Locate the cell with the specified text and output its [X, Y] center coordinate. 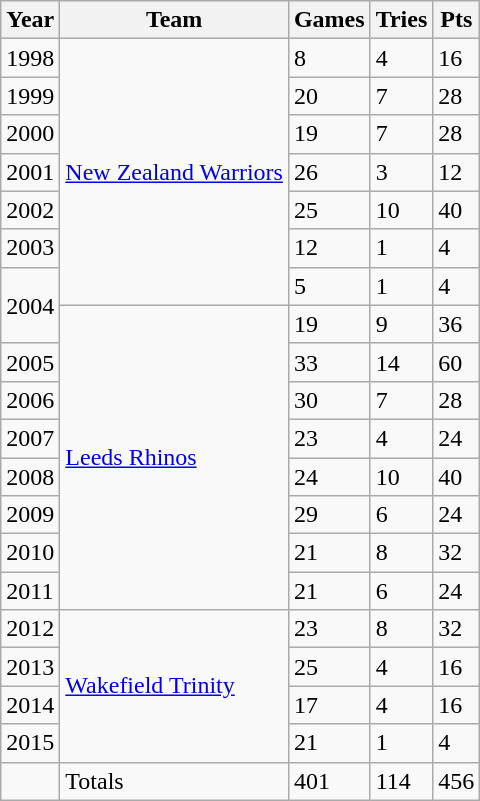
Year [30, 20]
New Zealand Warriors [174, 172]
5 [329, 286]
2012 [30, 629]
26 [329, 172]
Team [174, 20]
2009 [30, 515]
17 [329, 705]
Tries [402, 20]
2006 [30, 400]
Leeds Rhinos [174, 457]
9 [402, 324]
14 [402, 362]
2003 [30, 248]
30 [329, 400]
2010 [30, 553]
456 [456, 781]
2005 [30, 362]
2001 [30, 172]
Pts [456, 20]
2007 [30, 438]
2015 [30, 743]
1999 [30, 96]
29 [329, 515]
3 [402, 172]
36 [456, 324]
2008 [30, 477]
2004 [30, 305]
33 [329, 362]
1998 [30, 58]
20 [329, 96]
Games [329, 20]
2011 [30, 591]
2014 [30, 705]
2000 [30, 134]
Wakefield Trinity [174, 686]
2013 [30, 667]
2002 [30, 210]
114 [402, 781]
Totals [174, 781]
401 [329, 781]
60 [456, 362]
